Scan for the cell matching the given text and deliver its (x, y) coordinate at center. 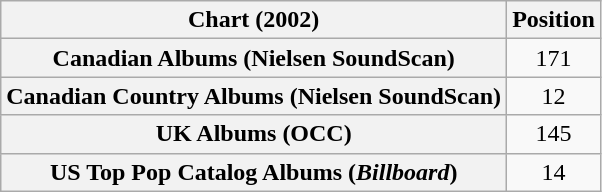
Canadian Country Albums (Nielsen SoundScan) (254, 96)
12 (554, 96)
14 (554, 172)
Chart (2002) (254, 20)
US Top Pop Catalog Albums (Billboard) (254, 172)
171 (554, 58)
Position (554, 20)
Canadian Albums (Nielsen SoundScan) (254, 58)
145 (554, 134)
UK Albums (OCC) (254, 134)
